Provide the [x, y] coordinate of the cell's center where the given text is located.  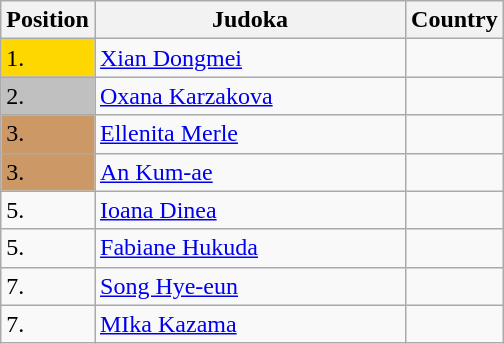
Ioana Dinea [250, 210]
Position [48, 20]
1. [48, 58]
2. [48, 96]
Fabiane Hukuda [250, 248]
Ellenita Merle [250, 134]
Country [455, 20]
An Kum-ae [250, 172]
MIka Kazama [250, 324]
Song Hye-eun [250, 286]
Oxana Karzakova [250, 96]
Judoka [250, 20]
Xian Dongmei [250, 58]
